Find where the given text appears and provide that cell's center as (X, Y) coordinate. 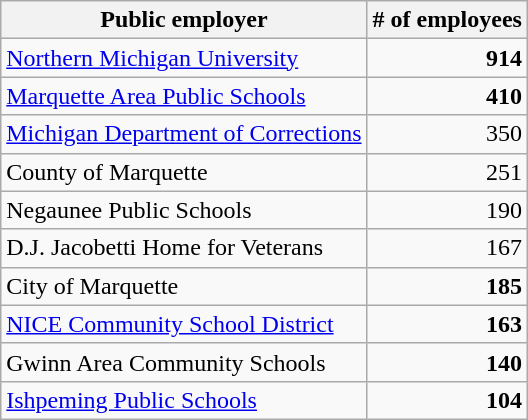
185 (447, 286)
County of Marquette (184, 172)
Public employer (184, 20)
Gwinn Area Community Schools (184, 362)
410 (447, 96)
251 (447, 172)
Michigan Department of Corrections (184, 134)
Marquette Area Public Schools (184, 96)
City of Marquette (184, 286)
140 (447, 362)
350 (447, 134)
104 (447, 400)
Northern Michigan University (184, 58)
167 (447, 248)
NICE Community School District (184, 324)
190 (447, 210)
# of employees (447, 20)
Negaunee Public Schools (184, 210)
914 (447, 58)
163 (447, 324)
Ishpeming Public Schools (184, 400)
D.J. Jacobetti Home for Veterans (184, 248)
